Detect which cell encompasses the target text, then output its [x, y] center coordinate. 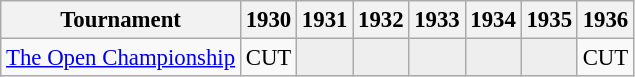
1931 [325, 20]
1935 [549, 20]
1932 [381, 20]
1930 [268, 20]
The Open Championship [121, 58]
1933 [437, 20]
1934 [493, 20]
Tournament [121, 20]
1936 [605, 20]
